For the text-containing cell, return its midpoint in (X, Y) coordinate format. 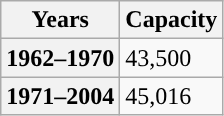
43,500 (172, 58)
Capacity (172, 20)
Years (60, 20)
1971–2004 (60, 96)
45,016 (172, 96)
1962–1970 (60, 58)
